Output the (X, Y) coordinate of the center of the cell containing the given text.  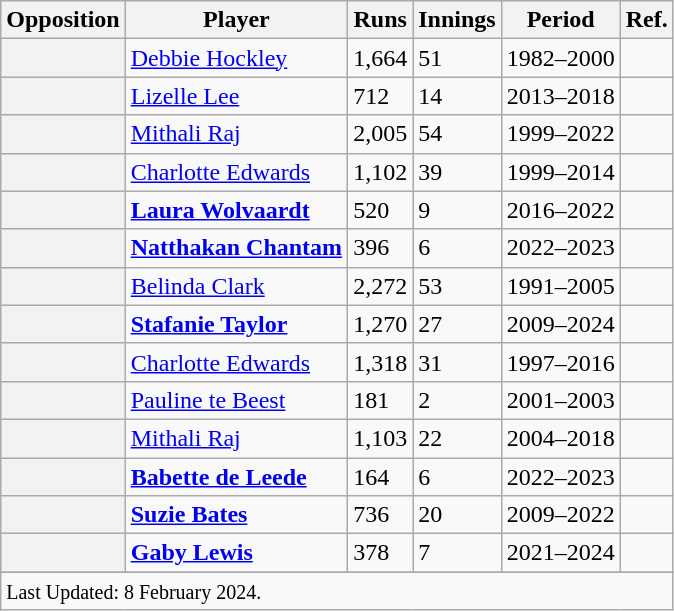
2021–2024 (560, 553)
Player (236, 20)
27 (457, 324)
2,005 (380, 134)
1,103 (380, 438)
396 (380, 248)
1999–2014 (560, 172)
Suzie Bates (236, 515)
7 (457, 553)
1,102 (380, 172)
Belinda Clark (236, 286)
181 (380, 400)
2 (457, 400)
Gaby Lewis (236, 553)
31 (457, 362)
712 (380, 96)
1982–2000 (560, 58)
1,318 (380, 362)
Natthakan Chantam (236, 248)
Ref. (646, 20)
53 (457, 286)
Last Updated: 8 February 2024. (338, 591)
1,270 (380, 324)
2009–2022 (560, 515)
Laura Wolvaardt (236, 210)
Lizelle Lee (236, 96)
Runs (380, 20)
Opposition (63, 20)
2004–2018 (560, 438)
Pauline te Beest (236, 400)
520 (380, 210)
9 (457, 210)
2,272 (380, 286)
Stafanie Taylor (236, 324)
1,664 (380, 58)
39 (457, 172)
164 (380, 477)
20 (457, 515)
378 (380, 553)
2016–2022 (560, 210)
51 (457, 58)
Innings (457, 20)
1997–2016 (560, 362)
22 (457, 438)
2009–2024 (560, 324)
Debbie Hockley (236, 58)
2001–2003 (560, 400)
2013–2018 (560, 96)
14 (457, 96)
54 (457, 134)
Babette de Leede (236, 477)
Period (560, 20)
736 (380, 515)
1991–2005 (560, 286)
1999–2022 (560, 134)
